Return the [X, Y] coordinate for the center point of the cell that contains the specified text.  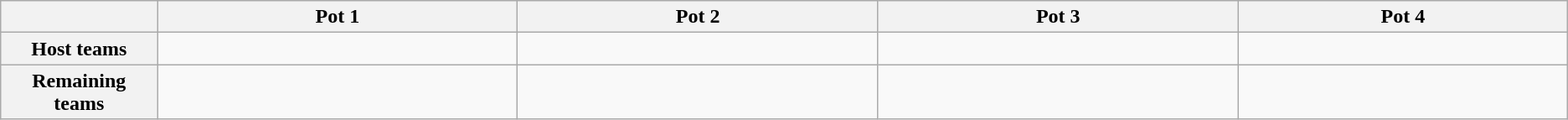
Remaining teams [79, 92]
Pot 2 [698, 17]
Pot 3 [1058, 17]
Pot 1 [338, 17]
Pot 4 [1402, 17]
Host teams [79, 49]
